Detect which cell encompasses the target text, then output its [X, Y] center coordinate. 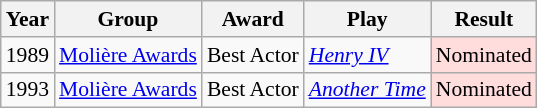
1989 [28, 55]
Group [128, 19]
Result [484, 19]
Play [368, 19]
Year [28, 19]
Award [253, 19]
1993 [28, 90]
Henry IV [368, 55]
Another Time [368, 90]
